Find where the given text appears and provide that cell's center as (X, Y) coordinate. 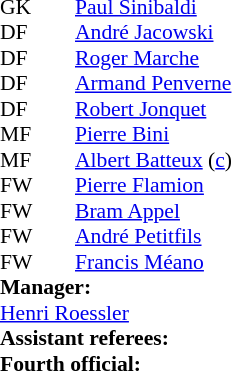
Roger Marche (154, 58)
Pierre Bini (154, 135)
Manager: (116, 287)
Robert Jonquet (154, 109)
Francis Méano (154, 262)
Pierre Flamion (154, 185)
André Jacowski (154, 33)
Armand Penverne (154, 83)
Bram Appel (154, 211)
Albert Batteux (c) (154, 160)
André Petitfils (154, 237)
